Return [x, y] of the center of cell containing provided text 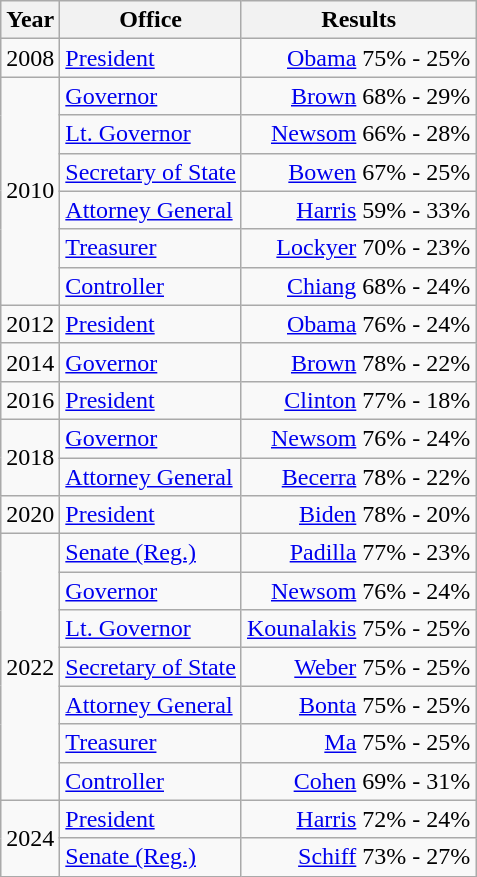
Harris 59% - 33% [358, 210]
Harris 72% - 24% [358, 819]
Cohen 69% - 31% [358, 781]
Obama 75% - 25% [358, 58]
Kounalakis 75% - 25% [358, 629]
Brown 78% - 22% [358, 362]
Year [30, 20]
Obama 76% - 24% [358, 324]
Biden 78% - 20% [358, 515]
Padilla 77% - 23% [358, 553]
Ma 75% - 25% [358, 743]
2012 [30, 324]
Chiang 68% - 24% [358, 286]
Becerra 78% - 22% [358, 477]
2024 [30, 838]
2018 [30, 457]
Weber 75% - 25% [358, 667]
2016 [30, 400]
2014 [30, 362]
Schiff 73% - 27% [358, 857]
2008 [30, 58]
2022 [30, 667]
Bowen 67% - 25% [358, 172]
Newsom 66% - 28% [358, 134]
Office [151, 20]
2020 [30, 515]
Bonta 75% - 25% [358, 705]
Results [358, 20]
2010 [30, 191]
Clinton 77% - 18% [358, 400]
Brown 68% - 29% [358, 96]
Lockyer 70% - 23% [358, 248]
